For the text-containing cell, return its midpoint in (x, y) coordinate format. 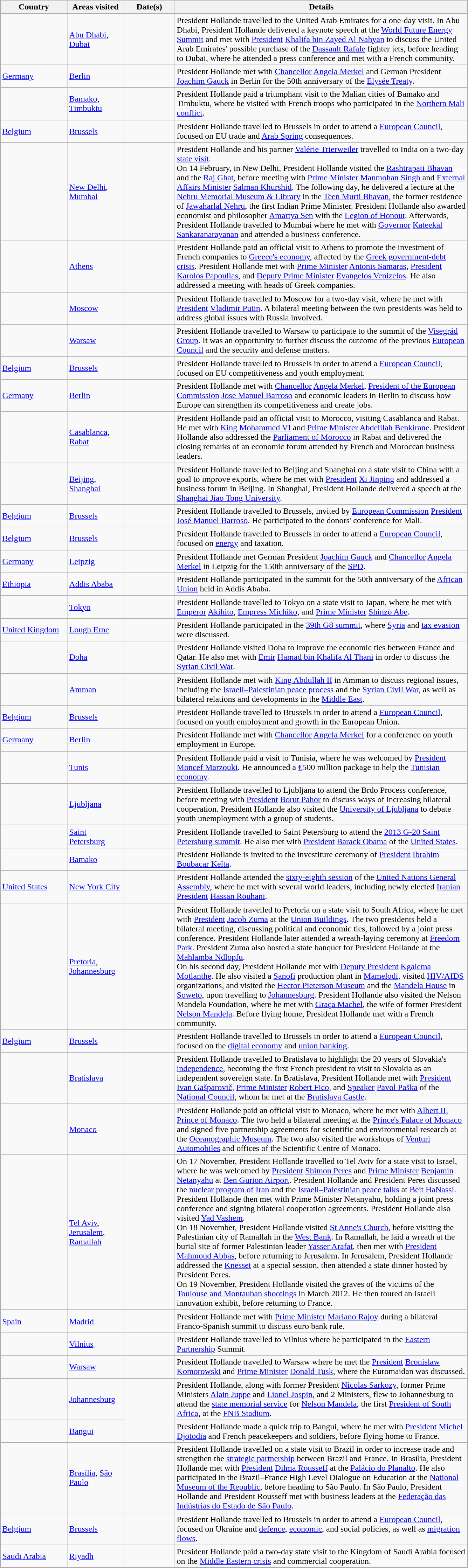
Casablanca, Rabat (95, 437)
President Hollande met with Prime Minister Mariano Rajoy during a bilateral Franco-Spanish summit to discuss euro bank rule. (321, 1321)
Ljubljana (95, 804)
Bratislava (95, 1078)
Beijing, Shanghai (95, 484)
Leipzig (95, 562)
Date(s) (149, 7)
President Hollande travelled to Brussels in order to attend a European Council, focused on the digital economy and union banking. (321, 1041)
New York City (95, 887)
President Hollande participated in the summit for the 50th anniversary of the African Union held in Addis Ababa. (321, 584)
United States (34, 887)
Riyadh (95, 1556)
President Hollande travelled to Brussels in order to attend a European Council, focused on youth employment and growth in the European Union. (321, 717)
United Kingdom (34, 630)
Addis Ababa (95, 584)
Saint Petersburg (95, 836)
Pretoria, Johannesburg (95, 966)
Doha (95, 657)
President Hollande participated in the 39th G8 summit, where Syria and tax evasion were discussed. (321, 630)
President Hollande travelled to Brussels in order to attend a European Council, focused on EU trade and Arab Spring consequences. (321, 131)
New Delhi, Mumbai (95, 192)
Details (321, 7)
President Hollande is invited to the investiture ceremony of President Ibrahim Boubacar Keïta. (321, 859)
Bangui (95, 1431)
President Hollande travelled to Tokyo on a state visit to Japan, where he met with Emperor Akihito, Empress Michiko, and Prime Minister Shinzō Abe. (321, 607)
President Hollande met with Chancellor Angela Merkel and German President Joachim Gauck in Berlin for the 50th anniversary of the Elysée Treaty. (321, 76)
Spain (34, 1321)
Areas visited (95, 7)
Madrid (95, 1321)
President Hollande paid a two-day state visit to the Kingdom of Saudi Arabia focused on the Middle Eastern crisis and commercial cooperation. (321, 1556)
President Hollande met German President Joachim Gauck and Chancellor Angela Merkel in Leipzig for the 150th anniversary of the SPD. (321, 562)
President Hollande travelled to Brussels in order to attend a European Council, focused on EU competitiveness and youth employment. (321, 368)
Athens (95, 266)
Country (34, 7)
Bamako, Timbuktu (95, 104)
Tel Aviv, Jerusalem, Ramallah (95, 1233)
Amman (95, 689)
Moscow (95, 308)
Tokyo (95, 607)
Saudi Arabia (34, 1556)
Brasília, São Paulo (95, 1478)
Lough Erne (95, 630)
Tunis (95, 767)
President Hollande travelled to Brussels in order to attend a European Council, focused on energy and taxation. (321, 539)
Abu Dhabi, Dubai (95, 39)
Bamako (95, 859)
President Hollande travelled to Vilnius where he participated in the Eastern Partnership Summit. (321, 1344)
Ethiopia (34, 584)
Johannesburg (95, 1399)
President Hollande met with Chancellor Angela Merkel for a conference on youth employment in Europe. (321, 740)
Vilnius (95, 1344)
Monaco (95, 1129)
